Determine the (X, Y) coordinate at the center of the cell enclosing the given text.  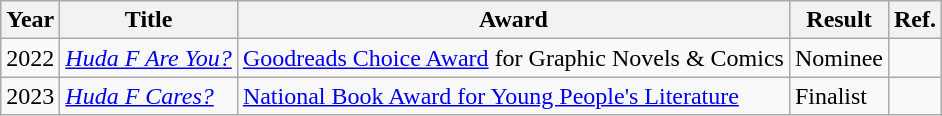
Year (30, 20)
2023 (30, 96)
Huda F Are You? (149, 58)
Award (513, 20)
2022 (30, 58)
Finalist (838, 96)
National Book Award for Young People's Literature (513, 96)
Goodreads Choice Award for Graphic Novels & Comics (513, 58)
Ref. (914, 20)
Nominee (838, 58)
Title (149, 20)
Result (838, 20)
Huda F Cares? (149, 96)
